Pinpoint the cell where the given text exists, returning its (x, y) midpoint coordinate. 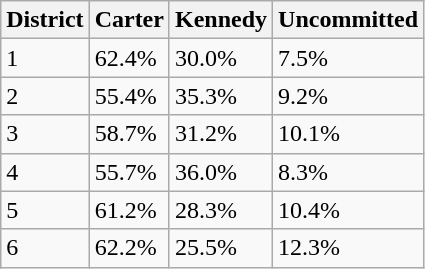
Carter (129, 20)
62.4% (129, 58)
4 (45, 172)
36.0% (220, 172)
10.4% (348, 210)
58.7% (129, 134)
1 (45, 58)
55.7% (129, 172)
2 (45, 96)
10.1% (348, 134)
31.2% (220, 134)
8.3% (348, 172)
12.3% (348, 248)
35.3% (220, 96)
3 (45, 134)
28.3% (220, 210)
7.5% (348, 58)
9.2% (348, 96)
61.2% (129, 210)
30.0% (220, 58)
62.2% (129, 248)
25.5% (220, 248)
6 (45, 248)
Kennedy (220, 20)
55.4% (129, 96)
5 (45, 210)
District (45, 20)
Uncommitted (348, 20)
